Detect which cell encompasses the target text, then output its (X, Y) center coordinate. 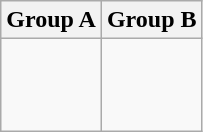
Group A (52, 20)
Group B (152, 20)
